Determine the (x, y) coordinate at the center of the cell enclosing the given text.  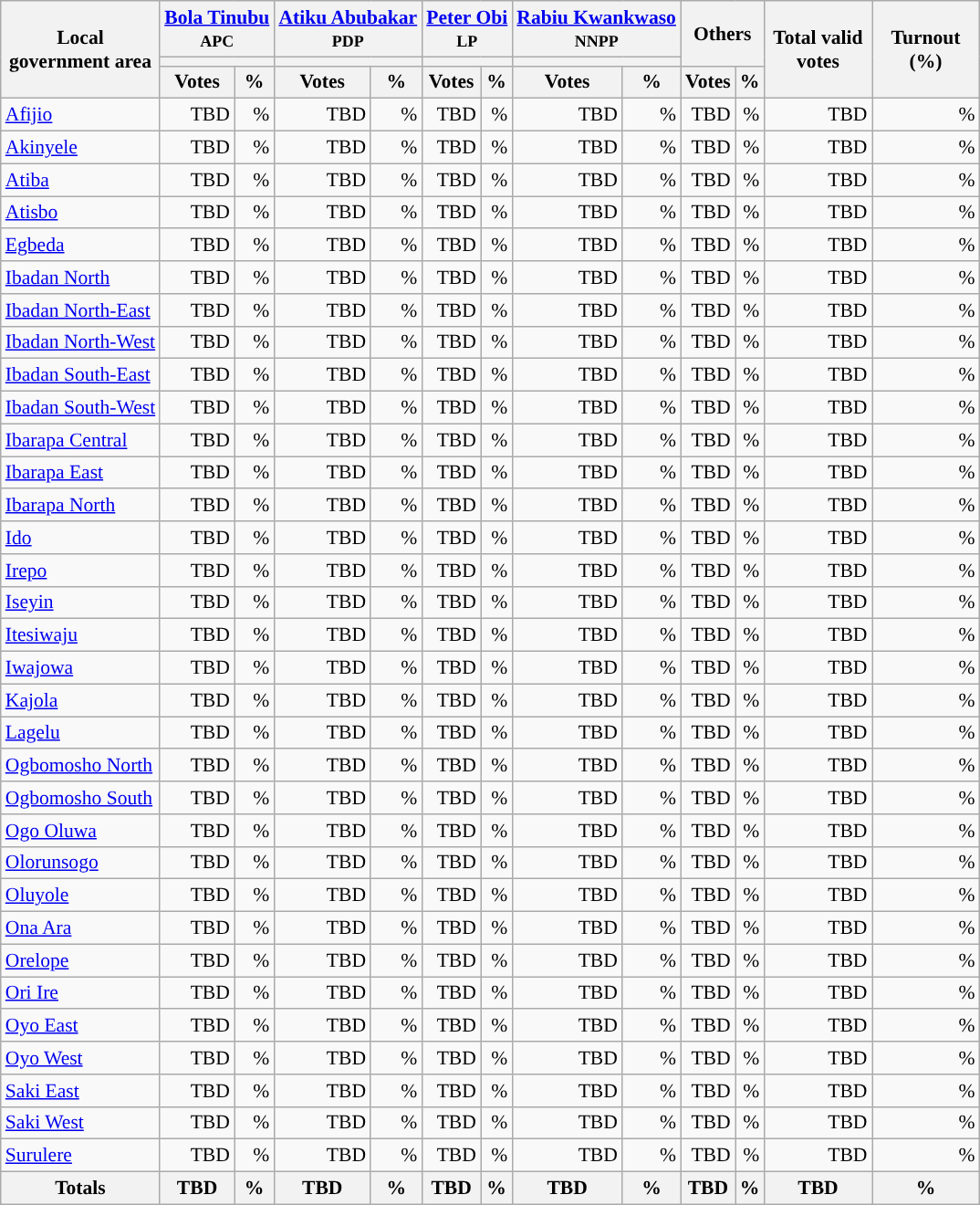
Local government area (80, 49)
Lagelu (80, 733)
Others (723, 33)
Ibadan North-West (80, 342)
Ido (80, 538)
Iwajowa (80, 668)
Akinyele (80, 148)
Olorunsogo (80, 863)
Surulere (80, 1156)
Bola TinubuAPC (217, 29)
Oyo West (80, 1058)
Turnout (%) (926, 49)
Ogbomosho North (80, 766)
Ona Ara (80, 928)
Itesiwaju (80, 635)
Ibarapa East (80, 473)
Atiku AbubakarPDP (348, 29)
Irepo (80, 571)
Ogo Oluwa (80, 831)
Egbeda (80, 246)
Atisbo (80, 213)
Ogbomosho South (80, 798)
Ibadan North-East (80, 310)
Saki West (80, 1123)
Ibarapa Central (80, 440)
Ibadan North (80, 278)
Totals (80, 1189)
Rabiu KwankwasoNNPP (597, 29)
Saki East (80, 1091)
Orelope (80, 960)
Peter ObiLP (467, 29)
Atiba (80, 180)
Ori Ire (80, 993)
Iseyin (80, 602)
Afijio (80, 115)
Total valid votes (818, 49)
Ibarapa North (80, 506)
Oluyole (80, 896)
Ibadan South-West (80, 408)
Oyo East (80, 1026)
Kajola (80, 700)
Ibadan South-East (80, 375)
